Return (x, y) of the center of cell containing provided text 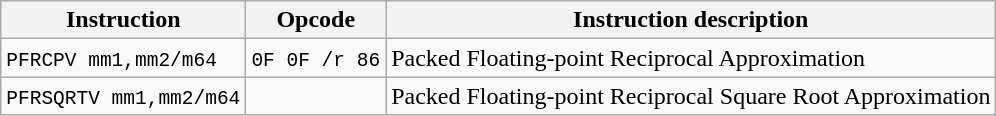
Instruction description (691, 20)
PFRCPV mm1,mm2/m64 (124, 58)
Packed Floating-point Reciprocal Square Root Approximation (691, 96)
0F 0F /r 86 (316, 58)
Opcode (316, 20)
PFRSQRTV mm1,mm2/m64 (124, 96)
Instruction (124, 20)
Packed Floating-point Reciprocal Approximation (691, 58)
